Return [x, y] of the center of cell containing provided text 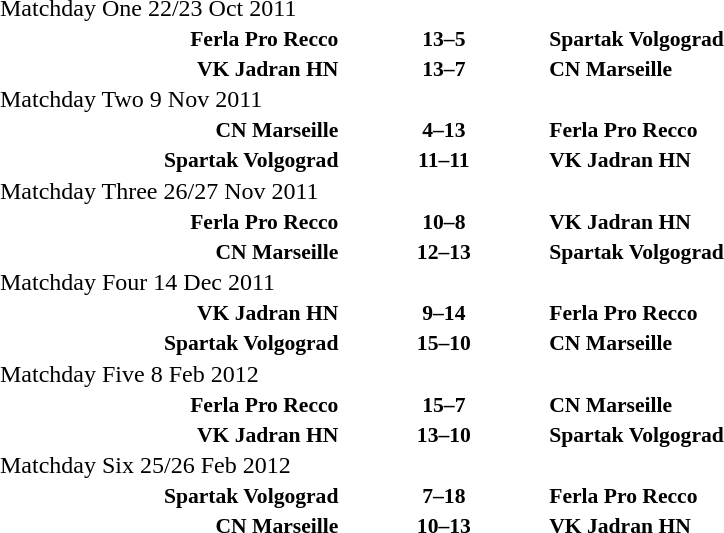
7–18 [444, 496]
10–8 [444, 222]
15–10 [444, 343]
15–7 [444, 404]
13–10 [444, 434]
12–13 [444, 252]
11–11 [444, 160]
9–14 [444, 313]
4–13 [444, 130]
13–7 [444, 68]
13–5 [444, 38]
